Return [X, Y] of the center of cell containing provided text 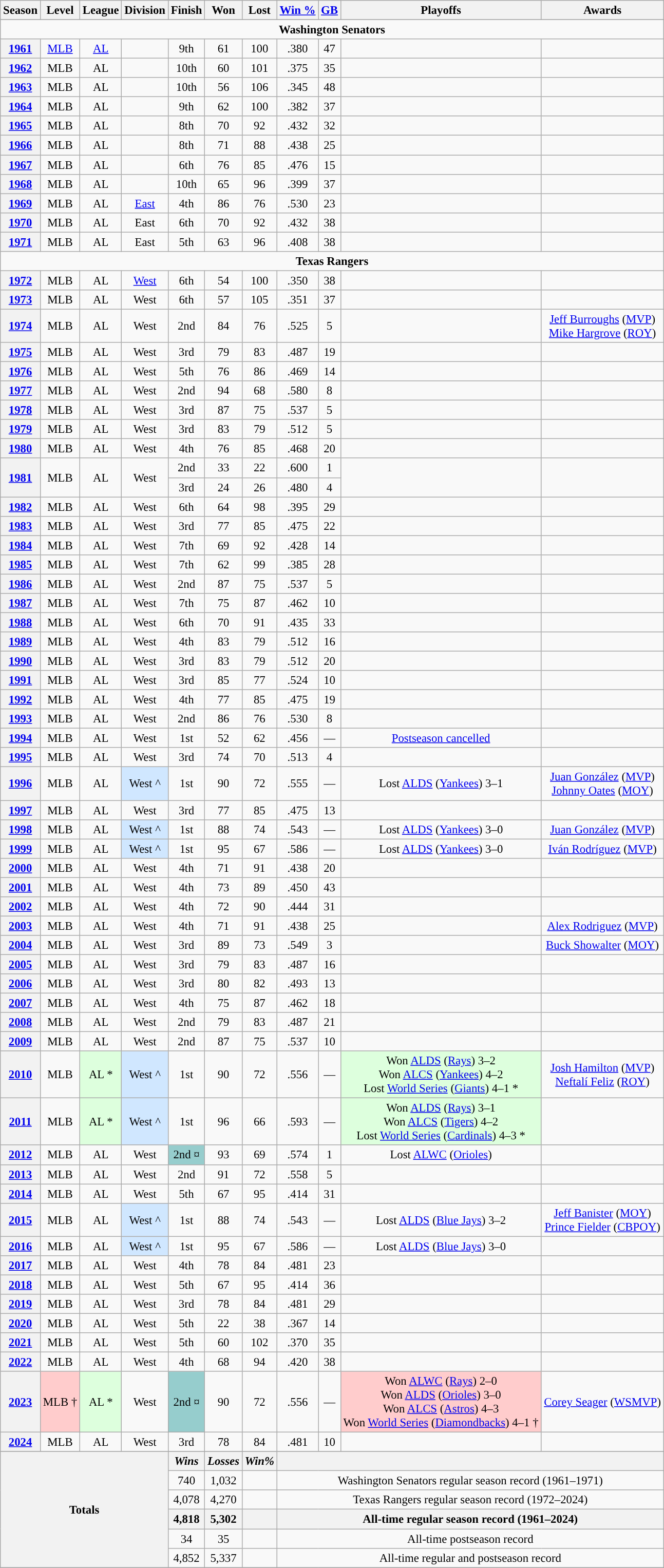
2020 [21, 1323]
2018 [21, 1285]
105 [259, 300]
2023 [21, 1402]
.469 [297, 372]
15 [330, 165]
.375 [297, 68]
1977 [21, 391]
36 [330, 1285]
Jeff Burroughs (MVP)Mike Hargrove (ROY) [602, 326]
1965 [21, 126]
League [101, 10]
.399 [297, 184]
24 [224, 487]
56 [224, 87]
.558 [297, 1174]
Lost [259, 10]
1967 [21, 165]
.395 [297, 507]
2015 [21, 1220]
1987 [21, 603]
2014 [21, 1194]
1973 [21, 300]
1974 [21, 326]
MLB † [60, 1402]
.450 [297, 887]
.524 [297, 680]
Lost ALDS (Yankees) 3–1 [441, 783]
57 [224, 300]
Juan González (MVP)Johnny Oates (MOY) [602, 783]
1978 [21, 410]
4,078 [186, 1500]
.350 [297, 280]
1991 [21, 680]
43 [330, 887]
.580 [297, 391]
.493 [297, 984]
2001 [21, 887]
99 [259, 565]
1968 [21, 184]
.367 [297, 1323]
1976 [21, 372]
1996 [21, 783]
32 [330, 126]
.345 [297, 87]
Corey Seager (WSMVP) [602, 1402]
Playoffs [441, 10]
2006 [21, 984]
2017 [21, 1266]
47 [330, 49]
106 [259, 87]
4,270 [224, 1500]
.480 [297, 487]
2003 [21, 926]
1964 [21, 107]
.382 [297, 107]
1990 [21, 661]
2005 [21, 964]
.574 [297, 1155]
Juan González (MVP) [602, 829]
2024 [21, 1442]
1975 [21, 352]
2021 [21, 1343]
Win % [297, 10]
1984 [21, 545]
34 [186, 1539]
48 [330, 87]
Buck Showalter (MOY) [602, 945]
Alex Rodriguez (MVP) [602, 926]
.385 [297, 565]
Won ALWC (Rays) 2–0 Won ALDS (Orioles) 3–0 Won ALCS (Astros) 4–3 Won World Series (Diamondbacks) 4–1 † [441, 1402]
Level [60, 10]
1992 [21, 700]
1981 [21, 477]
.555 [297, 783]
1980 [21, 449]
1970 [21, 222]
1963 [21, 87]
1966 [21, 145]
All-time regular season record (1961–2024) [470, 1519]
2019 [21, 1304]
.549 [297, 945]
All-time postseason record [470, 1539]
66 [259, 1122]
Season [21, 10]
Postseason cancelled [441, 738]
1993 [21, 719]
2004 [21, 945]
21 [330, 1022]
80 [224, 984]
740 [186, 1481]
1972 [21, 280]
1985 [21, 565]
Won ALDS (Rays) 3–2Won ALCS (Yankees) 4–2Lost World Series (Giants) 4–1 * [441, 1075]
2011 [21, 1122]
2022 [21, 1362]
Finish [186, 10]
2012 [21, 1155]
Division [145, 10]
1983 [21, 526]
2010 [21, 1075]
64 [224, 507]
Josh Hamilton (MVP)Neftalí Feliz (ROY) [602, 1075]
Texas Rangers [332, 261]
.370 [297, 1343]
.593 [297, 1122]
1999 [21, 849]
Texas Rangers regular season record (1972–2024) [470, 1500]
1989 [21, 642]
Jeff Banister (MOY)Prince Fielder (CBPOY) [602, 1220]
1988 [21, 622]
Losses [224, 1461]
102 [259, 1343]
61 [224, 49]
1971 [21, 242]
GB [330, 10]
4,852 [186, 1558]
26 [259, 487]
28 [330, 565]
3 [330, 945]
.468 [297, 449]
Washington Senators [332, 30]
1961 [21, 49]
Win% [259, 1461]
1997 [21, 810]
98 [259, 507]
.513 [297, 757]
.456 [297, 738]
54 [224, 280]
1982 [21, 507]
2009 [21, 1042]
1,032 [224, 1481]
18 [330, 1003]
Wins [186, 1461]
1986 [21, 584]
5,302 [224, 1519]
2013 [21, 1174]
4,818 [186, 1519]
Washington Senators regular season record (1961–1971) [470, 1481]
.420 [297, 1362]
65 [224, 184]
.525 [297, 326]
.408 [297, 242]
Totals [84, 1509]
.444 [297, 907]
63 [224, 242]
1979 [21, 429]
Won ALDS (Rays) 3–1Won ALCS (Tigers) 4–2Lost World Series (Cardinals) 4–3 * [441, 1122]
2000 [21, 868]
2008 [21, 1022]
82 [259, 984]
1998 [21, 829]
2007 [21, 1003]
101 [259, 68]
.380 [297, 49]
.435 [297, 622]
.351 [297, 300]
1995 [21, 757]
5,337 [224, 1558]
1962 [21, 68]
Iván Rodríguez (MVP) [602, 849]
Awards [602, 10]
93 [224, 1155]
1994 [21, 738]
52 [224, 738]
All-time regular and postseason record [470, 1558]
.428 [297, 545]
.600 [297, 468]
2002 [21, 907]
Lost ALDS (Blue Jays) 3–0 [441, 1246]
Lost ALDS (Blue Jays) 3–2 [441, 1220]
2016 [21, 1246]
Lost ALWC (Orioles) [441, 1155]
.476 [297, 165]
1969 [21, 203]
Won [224, 10]
